Output the [X, Y] coordinate of the center of the cell containing the given text.  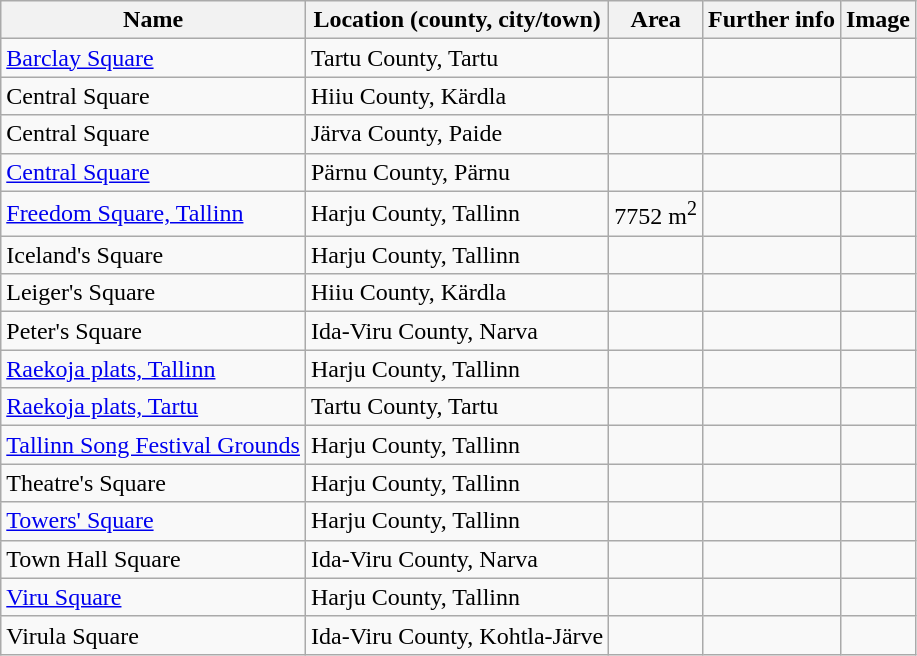
Barclay Square [154, 58]
Järva County, Paide [456, 134]
Raekoja plats, Tallinn [154, 369]
Ida-Viru County, Kohtla-Järve [456, 635]
Towers' Square [154, 521]
Name [154, 20]
7752 m2 [656, 214]
Tallinn Song Festival Grounds [154, 445]
Iceland's Square [154, 255]
Area [656, 20]
Leiger's Square [154, 293]
Raekoja plats, Tartu [154, 407]
Pärnu County, Pärnu [456, 172]
Location (county, city/town) [456, 20]
Viru Square [154, 597]
Image [878, 20]
Further info [772, 20]
Peter's Square [154, 331]
Theatre's Square [154, 483]
Town Hall Square [154, 559]
Virula Square [154, 635]
Freedom Square, Tallinn [154, 214]
